Locate the cell with the specified text and output its (x, y) center coordinate. 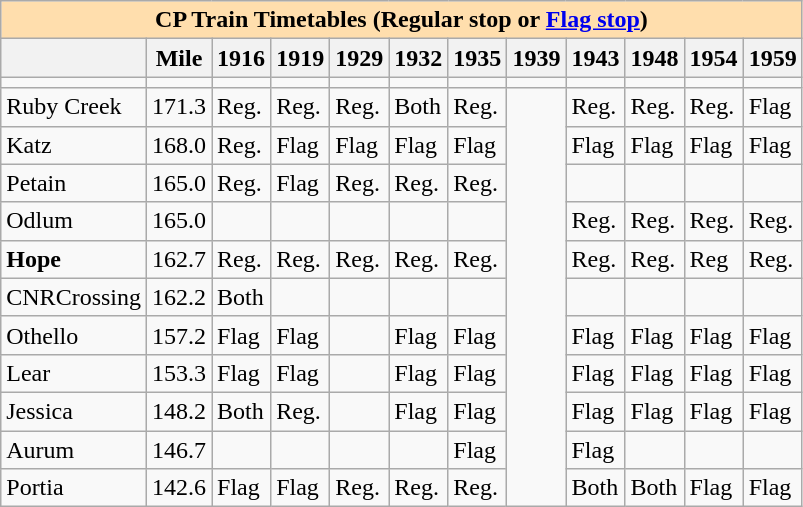
1939 (536, 58)
Ruby Creek (74, 107)
Othello (74, 335)
Odlum (74, 221)
Mile (180, 58)
1929 (360, 58)
1935 (478, 58)
Aurum (74, 449)
Katz (74, 145)
1943 (596, 58)
157.2 (180, 335)
1916 (242, 58)
1959 (772, 58)
CP Train Timetables (Regular stop or Flag stop) (402, 20)
1948 (654, 58)
Lear (74, 373)
162.2 (180, 297)
1919 (300, 58)
153.3 (180, 373)
1932 (418, 58)
Hope (74, 259)
Reg (714, 259)
CNRCrossing (74, 297)
Jessica (74, 411)
Portia (74, 488)
Petain (74, 183)
148.2 (180, 411)
171.3 (180, 107)
142.6 (180, 488)
146.7 (180, 449)
162.7 (180, 259)
1954 (714, 58)
168.0 (180, 145)
